For the text-containing cell, return its midpoint in [x, y] coordinate format. 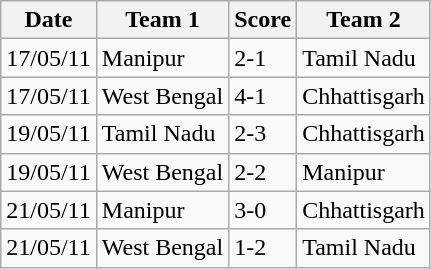
Team 2 [364, 20]
1-2 [263, 248]
2-2 [263, 172]
Score [263, 20]
Team 1 [162, 20]
2-3 [263, 134]
4-1 [263, 96]
Date [49, 20]
2-1 [263, 58]
3-0 [263, 210]
